Return [X, Y] of the center of cell containing provided text 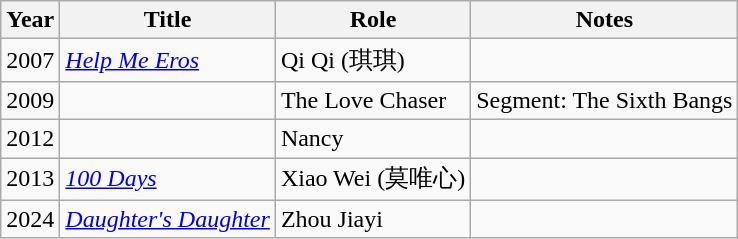
2007 [30, 60]
Nancy [372, 138]
Qi Qi (琪琪) [372, 60]
Help Me Eros [168, 60]
Daughter's Daughter [168, 219]
The Love Chaser [372, 100]
2012 [30, 138]
2013 [30, 180]
Segment: The Sixth Bangs [604, 100]
Title [168, 20]
Role [372, 20]
Notes [604, 20]
2024 [30, 219]
Xiao Wei (莫唯心) [372, 180]
Year [30, 20]
2009 [30, 100]
100 Days [168, 180]
Zhou Jiayi [372, 219]
